Detect which cell encompasses the target text, then output its [x, y] center coordinate. 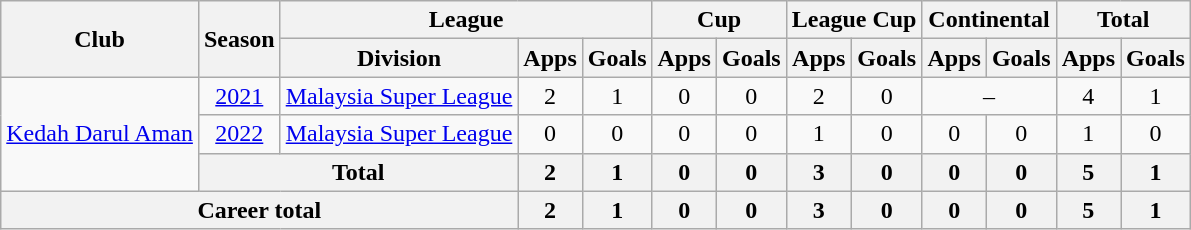
– [989, 96]
Division [399, 58]
League Cup [854, 20]
Club [100, 39]
Season [239, 39]
Cup [719, 20]
4 [1088, 96]
2022 [239, 134]
Kedah Darul Aman [100, 134]
League [466, 20]
Continental [989, 20]
Career total [260, 210]
2021 [239, 96]
